Find where the given text appears and provide that cell's center as (X, Y) coordinate. 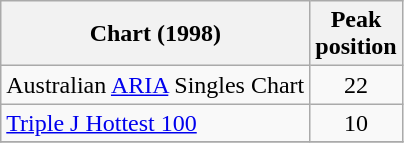
22 (356, 85)
Triple J Hottest 100 (156, 123)
Chart (1998) (156, 34)
10 (356, 123)
Australian ARIA Singles Chart (156, 85)
Peakposition (356, 34)
